For the text-containing cell, return its midpoint in [X, Y] coordinate format. 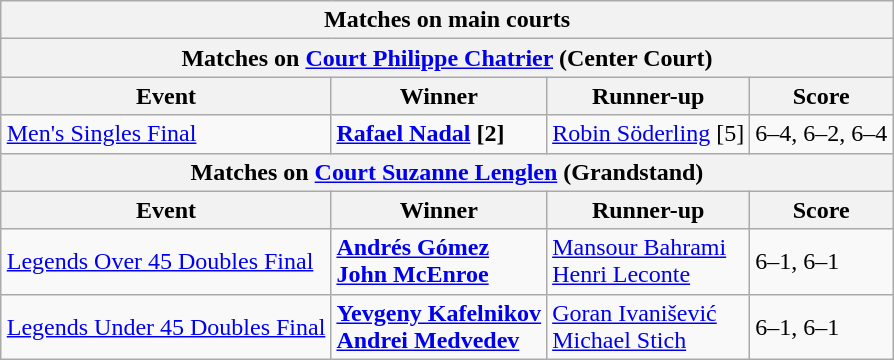
Robin Söderling [5] [648, 134]
Mansour Bahrami Henri Leconte [648, 262]
Matches on Court Philippe Chatrier (Center Court) [447, 58]
Legends Over 45 Doubles Final [166, 262]
6–4, 6–2, 6–4 [822, 134]
Goran Ivanišević Michael Stich [648, 326]
Men's Singles Final [166, 134]
Matches on Court Suzanne Lenglen (Grandstand) [447, 172]
Yevgeny Kafelnikov Andrei Medvedev [439, 326]
Rafael Nadal [2] [439, 134]
Andrés Gómez John McEnroe [439, 262]
Legends Under 45 Doubles Final [166, 326]
Matches on main courts [447, 20]
